Find where the given text appears and provide that cell's center as (X, Y) coordinate. 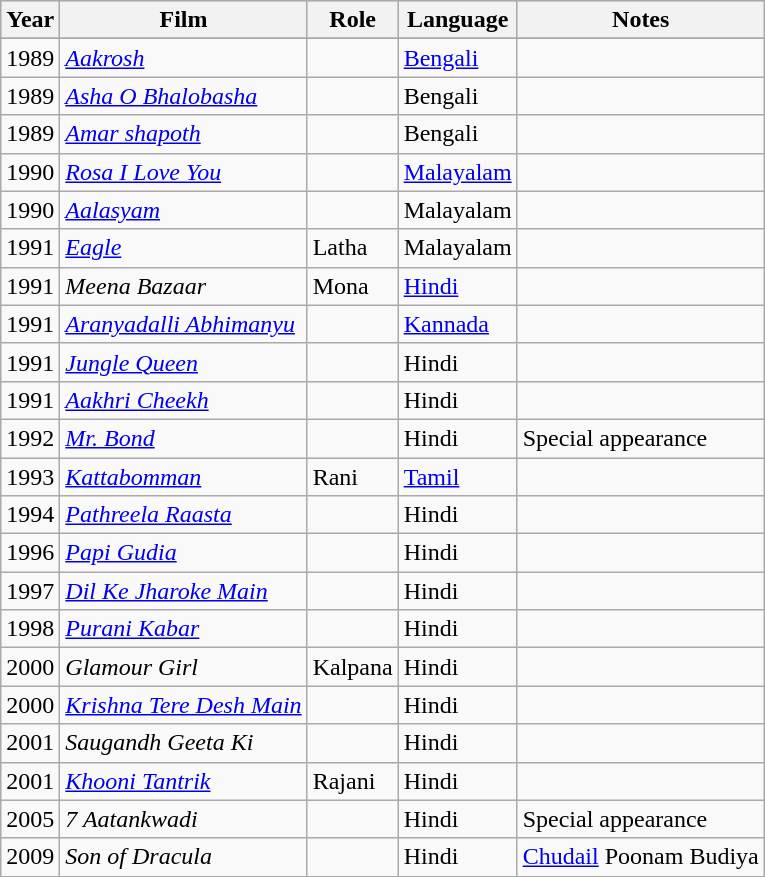
Rosa I Love You (184, 172)
Chudail Poonam Budiya (640, 857)
Kalpana (352, 667)
Rani (352, 477)
Eagle (184, 248)
1998 (30, 629)
2005 (30, 819)
Papi Gudia (184, 553)
Khooni Tantrik (184, 781)
Aalasyam (184, 210)
Meena Bazaar (184, 286)
1996 (30, 553)
Latha (352, 248)
Jungle Queen (184, 362)
Rajani (352, 781)
Purani Kabar (184, 629)
Aranyadalli Abhimanyu (184, 324)
Glamour Girl (184, 667)
Saugandh Geeta Ki (184, 743)
Kannada (458, 324)
Film (184, 20)
Asha O Bhalobasha (184, 96)
Aakhri Cheekh (184, 400)
2009 (30, 857)
Year (30, 20)
Mr. Bond (184, 438)
Amar shapoth (184, 134)
1992 (30, 438)
Krishna Tere Desh Main (184, 705)
Tamil (458, 477)
Mona (352, 286)
Pathreela Raasta (184, 515)
Kattabomman (184, 477)
7 Aatankwadi (184, 819)
Son of Dracula (184, 857)
Dil Ke Jharoke Main (184, 591)
1994 (30, 515)
Language (458, 20)
1997 (30, 591)
Aakrosh (184, 58)
Notes (640, 20)
Role (352, 20)
1993 (30, 477)
